Provide the [X, Y] coordinate of the cell's center where the given text is located.  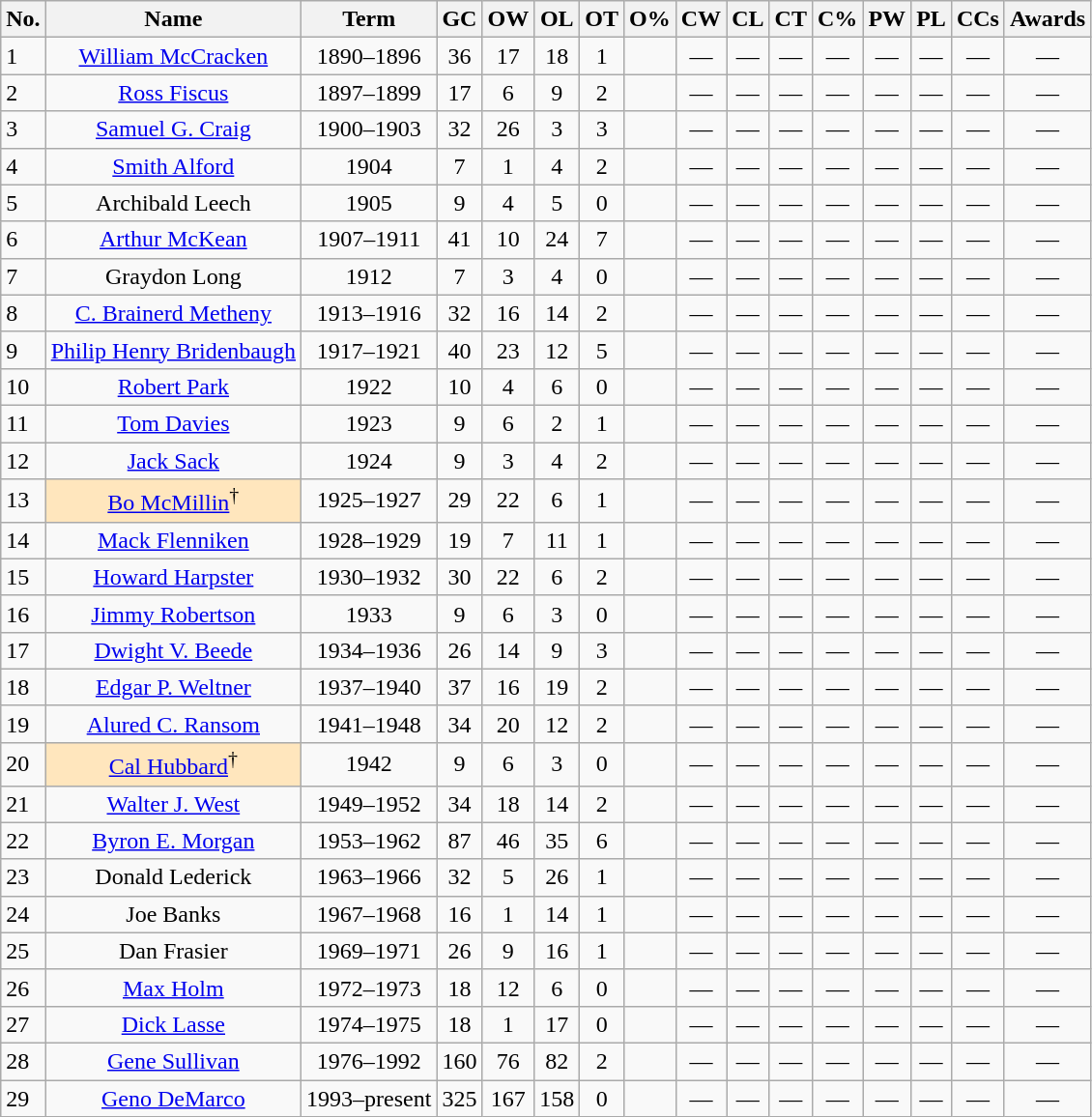
Dwight V. Beede [173, 650]
Awards [1048, 19]
Alured C. Ransom [173, 724]
1969–1971 [369, 951]
1923 [369, 423]
1967–1968 [369, 914]
OW [508, 19]
167 [508, 1099]
Cal Hubbard† [173, 763]
1937–1940 [369, 687]
158 [557, 1099]
76 [508, 1061]
PL [932, 19]
CT [790, 19]
Jimmy Robertson [173, 614]
1912 [369, 276]
1924 [369, 461]
1974–1975 [369, 1024]
8 [23, 313]
1922 [369, 387]
46 [508, 841]
Name [173, 19]
35 [557, 841]
37 [460, 687]
No. [23, 19]
1941–1948 [369, 724]
40 [460, 350]
William McCracken [173, 56]
13 [23, 501]
Robert Park [173, 387]
OL [557, 19]
1928–1929 [369, 540]
Archibald Leech [173, 203]
Ross Fiscus [173, 93]
Edgar P. Weltner [173, 687]
25 [23, 951]
1907–1911 [369, 240]
O% [650, 19]
Walter J. West [173, 804]
Gene Sullivan [173, 1061]
Arthur McKean [173, 240]
Samuel G. Craig [173, 129]
27 [23, 1024]
1913–1916 [369, 313]
C% [837, 19]
Howard Harpster [173, 577]
15 [23, 577]
Dan Frasier [173, 951]
1949–1952 [369, 804]
30 [460, 577]
1942 [369, 763]
1963–1966 [369, 877]
CL [748, 19]
1905 [369, 203]
Donald Lederick [173, 877]
1953–1962 [369, 841]
325 [460, 1099]
1972–1973 [369, 988]
Joe Banks [173, 914]
C. Brainerd Metheny [173, 313]
Byron E. Morgan [173, 841]
Mack Flenniken [173, 540]
1917–1921 [369, 350]
21 [23, 804]
1925–1927 [369, 501]
1934–1936 [369, 650]
Term [369, 19]
28 [23, 1061]
Max Holm [173, 988]
1933 [369, 614]
OT [602, 19]
Dick Lasse [173, 1024]
160 [460, 1061]
1890–1896 [369, 56]
1900–1903 [369, 129]
41 [460, 240]
87 [460, 841]
Tom Davies [173, 423]
Smith Alford [173, 166]
36 [460, 56]
Bo McMillin† [173, 501]
CW [701, 19]
82 [557, 1061]
Geno DeMarco [173, 1099]
PW [887, 19]
GC [460, 19]
1930–1932 [369, 577]
Jack Sack [173, 461]
CCs [978, 19]
1904 [369, 166]
1976–1992 [369, 1061]
1993–present [369, 1099]
1897–1899 [369, 93]
Philip Henry Bridenbaugh [173, 350]
Graydon Long [173, 276]
